From the cell containing the given text, extract its center point as (X, Y) coordinate. 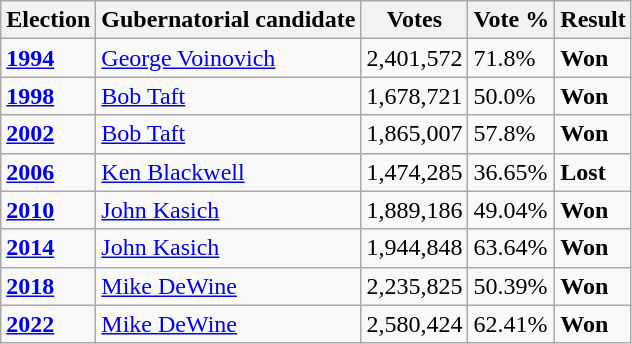
50.39% (512, 286)
2022 (48, 324)
1998 (48, 96)
1,865,007 (414, 134)
50.0% (512, 96)
2014 (48, 248)
Result (593, 20)
2006 (48, 172)
2010 (48, 210)
1,889,186 (414, 210)
63.64% (512, 248)
1,678,721 (414, 96)
Gubernatorial candidate (228, 20)
Votes (414, 20)
2,580,424 (414, 324)
Ken Blackwell (228, 172)
1,474,285 (414, 172)
Vote % (512, 20)
1994 (48, 58)
Election (48, 20)
Lost (593, 172)
George Voinovich (228, 58)
49.04% (512, 210)
2018 (48, 286)
2,235,825 (414, 286)
71.8% (512, 58)
36.65% (512, 172)
62.41% (512, 324)
57.8% (512, 134)
2002 (48, 134)
1,944,848 (414, 248)
2,401,572 (414, 58)
